Detect which cell encompasses the target text, then output its [X, Y] center coordinate. 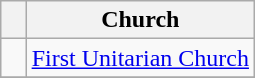
Church [140, 20]
First Unitarian Church [140, 58]
